Capture the cell that displays the provided text and extract its [x, y] central coordinate. 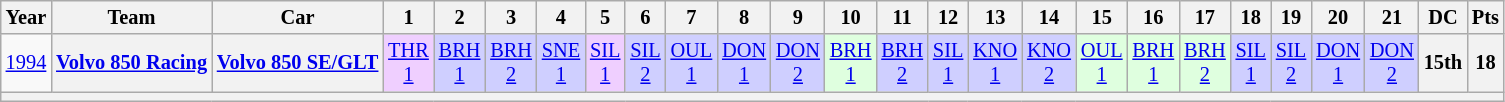
1994 [26, 63]
THR1 [408, 63]
6 [645, 17]
KNO2 [1049, 63]
Car [298, 17]
3 [511, 17]
2 [460, 17]
Pts [1486, 17]
17 [1205, 17]
11 [902, 17]
Volvo 850 SE/GLT [298, 63]
Volvo 850 Racing [132, 63]
Team [132, 17]
10 [851, 17]
4 [561, 17]
19 [1291, 17]
12 [948, 17]
13 [995, 17]
7 [692, 17]
20 [1338, 17]
15th [1443, 63]
8 [744, 17]
15 [1102, 17]
5 [605, 17]
21 [1392, 17]
16 [1153, 17]
Year [26, 17]
DC [1443, 17]
14 [1049, 17]
1 [408, 17]
9 [798, 17]
KNO1 [995, 63]
SNE1 [561, 63]
